Locate the cell with the specified text and output its [x, y] center coordinate. 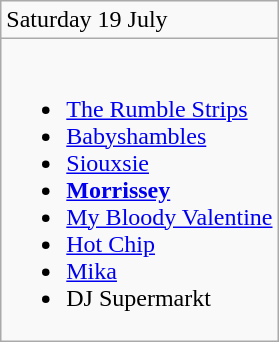
The Rumble StripsBabyshamblesSiouxsieMorrisseyMy Bloody ValentineHot ChipMikaDJ Supermarkt [140, 190]
Saturday 19 July [140, 20]
